Detect which cell encompasses the target text, then output its (X, Y) center coordinate. 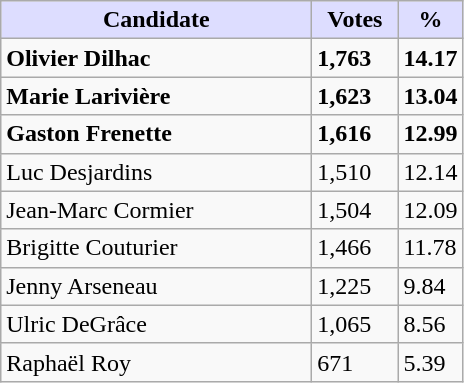
9.84 (430, 286)
13.04 (430, 96)
14.17 (430, 58)
1,504 (355, 210)
Ulric DeGrâce (156, 324)
1,225 (355, 286)
Olivier Dilhac (156, 58)
1,763 (355, 58)
5.39 (430, 362)
12.99 (430, 134)
1,623 (355, 96)
11.78 (430, 248)
12.09 (430, 210)
Brigitte Couturier (156, 248)
Gaston Frenette (156, 134)
Marie Larivière (156, 96)
12.14 (430, 172)
Votes (355, 20)
Candidate (156, 20)
% (430, 20)
1,466 (355, 248)
Luc Desjardins (156, 172)
1,616 (355, 134)
671 (355, 362)
Jenny Arseneau (156, 286)
1,510 (355, 172)
Raphaël Roy (156, 362)
8.56 (430, 324)
Jean-Marc Cormier (156, 210)
1,065 (355, 324)
